Return [x, y] of the center of cell containing provided text 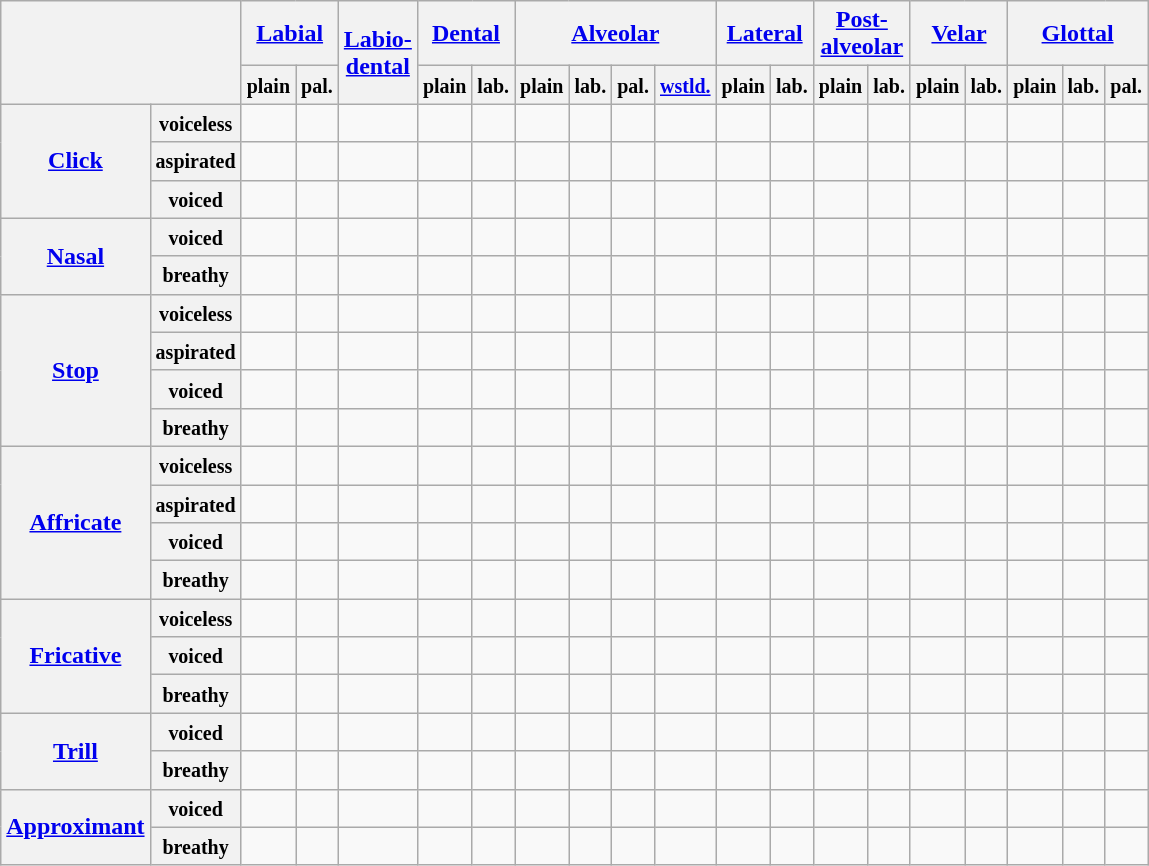
Click [76, 161]
Alveolar [616, 34]
Post-alveolar [862, 34]
Nasal [76, 256]
Labial [290, 34]
Velar [958, 34]
Lateral [764, 34]
Fricative [76, 656]
Stop [76, 370]
Trill [76, 751]
Affricate [76, 522]
Dental [466, 34]
Glottal [1078, 34]
Approximant [76, 827]
Labio-dental [378, 52]
wstld. [685, 85]
